Pinpoint the cell where the given text exists, returning its [X, Y] midpoint coordinate. 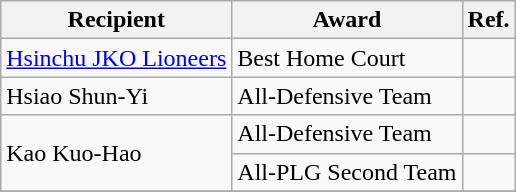
Ref. [488, 20]
Kao Kuo-Hao [116, 153]
Best Home Court [347, 58]
Hsinchu JKO Lioneers [116, 58]
Award [347, 20]
All-PLG Second Team [347, 172]
Hsiao Shun-Yi [116, 96]
Recipient [116, 20]
